Output the (x, y) coordinate of the center of the cell containing the given text.  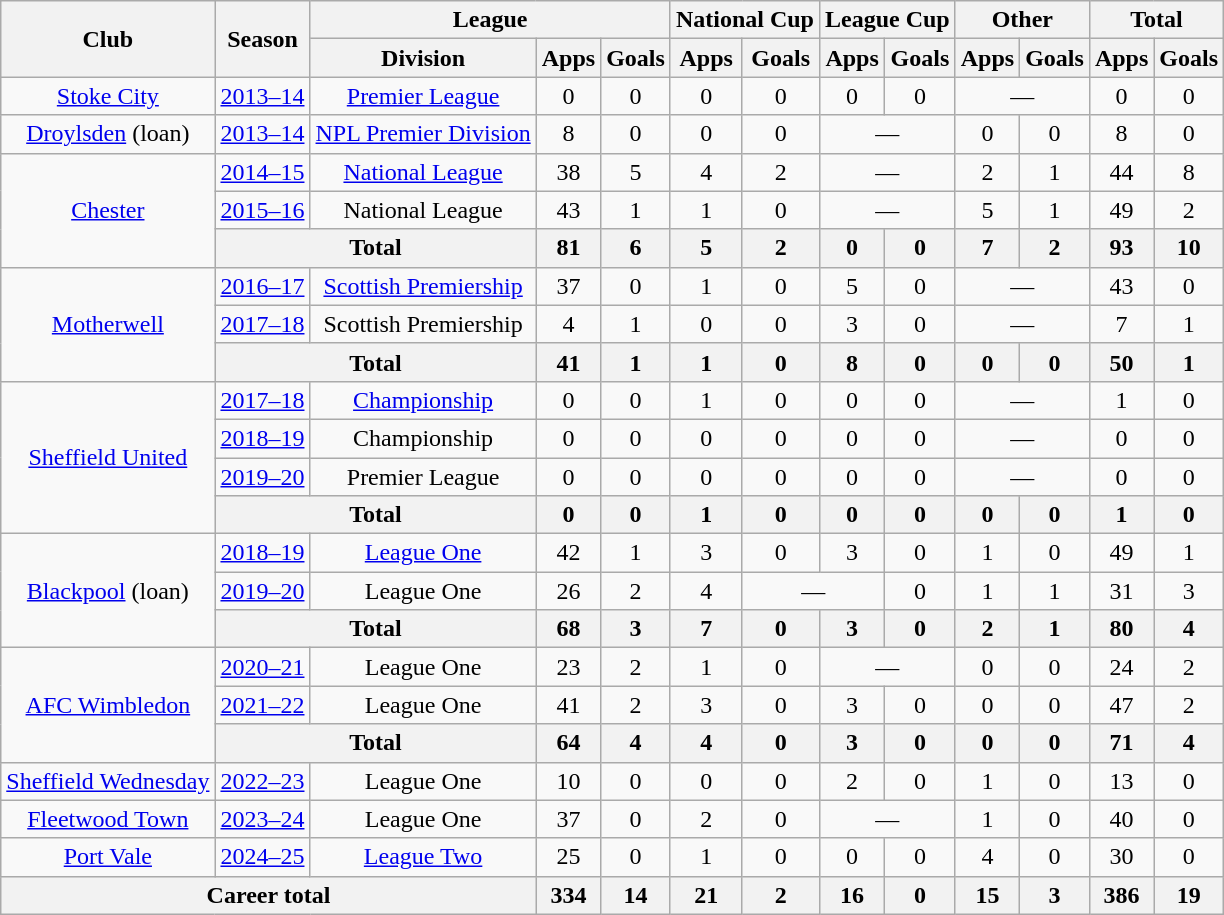
Club (108, 39)
16 (852, 895)
40 (1121, 819)
Other (1022, 20)
NPL Premier Division (423, 134)
26 (568, 591)
2021–22 (262, 705)
13 (1121, 781)
National Cup (744, 20)
2020–21 (262, 667)
Sheffield Wednesday (108, 781)
19 (1189, 895)
386 (1121, 895)
2014–15 (262, 172)
2015–16 (262, 210)
6 (636, 248)
47 (1121, 705)
50 (1121, 362)
21 (706, 895)
2022–23 (262, 781)
334 (568, 895)
2016–17 (262, 286)
31 (1121, 591)
24 (1121, 667)
AFC Wimbledon (108, 705)
Career total (268, 895)
Fleetwood Town (108, 819)
League Two (423, 857)
64 (568, 743)
44 (1121, 172)
80 (1121, 629)
Stoke City (108, 96)
42 (568, 553)
Motherwell (108, 324)
Season (262, 39)
15 (987, 895)
Division (423, 58)
81 (568, 248)
League Cup (887, 20)
League (490, 20)
30 (1121, 857)
Chester (108, 210)
68 (568, 629)
Port Vale (108, 857)
2023–24 (262, 819)
Blackpool (loan) (108, 591)
71 (1121, 743)
Sheffield United (108, 457)
23 (568, 667)
38 (568, 172)
25 (568, 857)
Droylsden (loan) (108, 134)
93 (1121, 248)
14 (636, 895)
2024–25 (262, 857)
